From the cell containing the given text, extract its center point as [X, Y] coordinate. 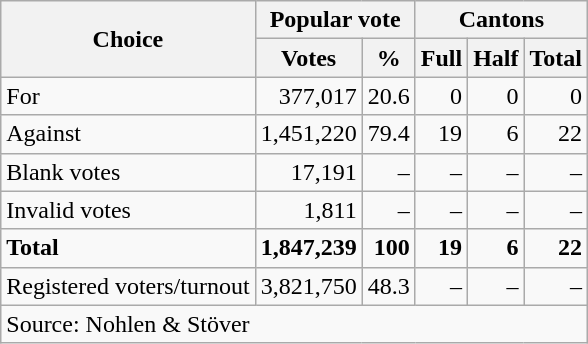
Blank votes [128, 172]
Against [128, 134]
20.6 [388, 96]
1,451,220 [308, 134]
1,811 [308, 210]
100 [388, 248]
Registered voters/turnout [128, 286]
79.4 [388, 134]
Invalid votes [128, 210]
17,191 [308, 172]
Half [496, 58]
377,017 [308, 96]
1,847,239 [308, 248]
Votes [308, 58]
For [128, 96]
Choice [128, 39]
Full [441, 58]
% [388, 58]
Popular vote [335, 20]
48.3 [388, 286]
Source: Nohlen & Stöver [294, 324]
3,821,750 [308, 286]
Cantons [501, 20]
